Find where the given text appears and provide that cell's center as [X, Y] coordinate. 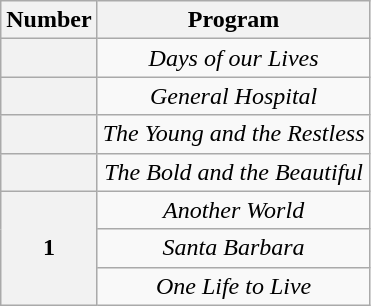
Another World [234, 210]
General Hospital [234, 96]
Santa Barbara [234, 248]
Days of our Lives [234, 58]
One Life to Live [234, 286]
The Young and the Restless [234, 134]
The Bold and the Beautiful [234, 172]
Program [234, 20]
1 [49, 248]
Number [49, 20]
